Detect which cell encompasses the target text, then output its (X, Y) center coordinate. 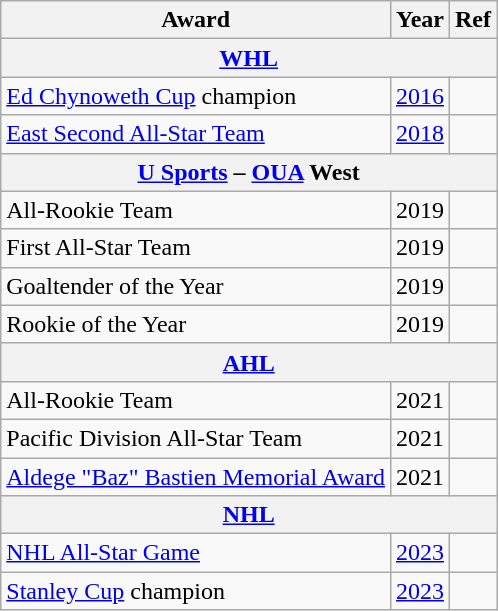
First All-Star Team (196, 248)
U Sports – OUA West (249, 172)
2018 (420, 134)
Stanley Cup champion (196, 591)
Ed Chynoweth Cup champion (196, 96)
AHL (249, 362)
NHL All-Star Game (196, 553)
WHL (249, 58)
East Second All-Star Team (196, 134)
Award (196, 20)
Year (420, 20)
Aldege "Baz" Bastien Memorial Award (196, 477)
Pacific Division All-Star Team (196, 438)
NHL (249, 515)
Ref (474, 20)
Rookie of the Year (196, 324)
Goaltender of the Year (196, 286)
2016 (420, 96)
